From the cell containing the given text, extract its center point as (X, Y) coordinate. 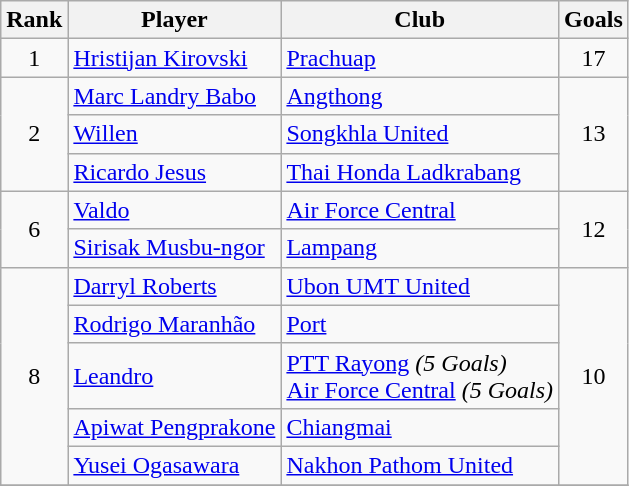
Angthong (420, 96)
Marc Landry Babo (174, 96)
10 (594, 376)
Chiangmai (420, 427)
Willen (174, 134)
Lampang (420, 248)
Rank (34, 20)
Yusei Ogasawara (174, 465)
Ubon UMT United (420, 286)
Air Force Central (420, 210)
13 (594, 134)
Darryl Roberts (174, 286)
Songkhla United (420, 134)
1 (34, 58)
Prachuap (420, 58)
Ricardo Jesus (174, 172)
Goals (594, 20)
Leandro (174, 376)
Hristijan Kirovski (174, 58)
6 (34, 229)
Sirisak Musbu-ngor (174, 248)
8 (34, 376)
Player (174, 20)
12 (594, 229)
Club (420, 20)
Valdo (174, 210)
Thai Honda Ladkrabang (420, 172)
Nakhon Pathom United (420, 465)
PTT Rayong (5 Goals)Air Force Central (5 Goals) (420, 376)
Rodrigo Maranhão (174, 324)
2 (34, 134)
Apiwat Pengprakone (174, 427)
Port (420, 324)
17 (594, 58)
